Extract the (X, Y) coordinate from the center of the cell holding the provided text.  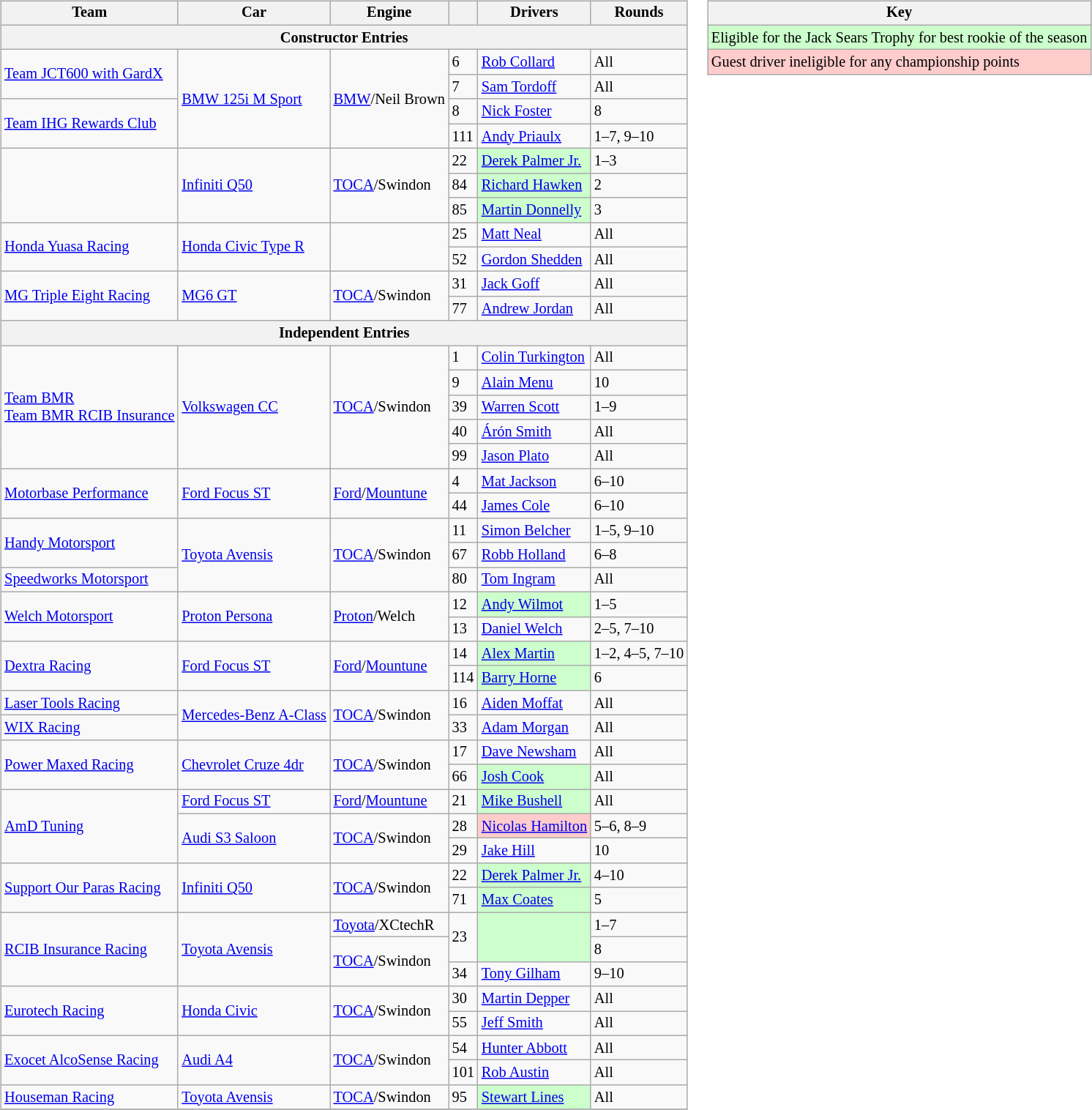
Tony Gilham (534, 974)
Nicolas Hamilton (534, 826)
Mike Bushell (534, 802)
Mercedes-Benz A-Class (253, 715)
Barry Horne (534, 678)
1–5 (639, 604)
31 (463, 284)
1–3 (639, 161)
Audi S3 Saloon (253, 838)
12 (463, 604)
7 (463, 87)
Andrew Jordan (534, 309)
5 (639, 900)
Laser Tools Racing (89, 703)
Simon Belcher (534, 530)
RCIB Insurance Racing (89, 949)
Andy Wilmot (534, 604)
11 (463, 530)
9 (463, 382)
80 (463, 580)
Constructor Entries (344, 37)
Power Maxed Racing (89, 764)
Welch Motorsport (89, 617)
Alain Menu (534, 382)
25 (463, 235)
Robb Holland (534, 555)
Guest driver ineligible for any championship points (899, 62)
95 (463, 1098)
77 (463, 309)
1–5, 9–10 (639, 530)
Honda Yuasa Racing (89, 247)
Jeff Smith (534, 1024)
6–8 (639, 555)
Aiden Moffat (534, 703)
James Cole (534, 506)
3 (639, 210)
40 (463, 432)
5–6, 8–9 (639, 826)
Rounds (639, 13)
Team JCT600 with GardX (89, 75)
14 (463, 654)
Max Coates (534, 900)
2–5, 7–10 (639, 629)
Stewart Lines (534, 1098)
Adam Morgan (534, 728)
Engine (389, 13)
Honda Civic (253, 1010)
67 (463, 555)
Motorbase Performance (89, 493)
Team (89, 13)
54 (463, 1048)
Drivers (534, 13)
Houseman Racing (89, 1098)
13 (463, 629)
Independent Entries (344, 333)
Toyota/XCtechR (389, 925)
Andy Priaulx (534, 136)
Team BMRTeam BMR RCIB Insurance (89, 407)
114 (463, 678)
WIX Racing (89, 728)
BMW 125i M Sport (253, 100)
Eurotech Racing (89, 1010)
MG6 GT (253, 296)
Árón Smith (534, 432)
71 (463, 900)
55 (463, 1024)
44 (463, 506)
Proton Persona (253, 617)
Audi A4 (253, 1060)
Key (899, 13)
Dextra Racing (89, 666)
Alex Martin (534, 654)
2 (639, 185)
Dave Newsham (534, 752)
Handy Motorsport (89, 542)
85 (463, 210)
52 (463, 259)
9–10 (639, 974)
BMW/Neil Brown (389, 100)
Richard Hawken (534, 185)
21 (463, 802)
Matt Neal (534, 235)
Mat Jackson (534, 481)
Rob Austin (534, 1073)
Martin Depper (534, 999)
Chevrolet Cruze 4dr (253, 764)
Car (253, 13)
23 (463, 937)
1–2, 4–5, 7–10 (639, 654)
Jake Hill (534, 851)
99 (463, 456)
Speedworks Motorsport (89, 580)
Martin Donnelly (534, 210)
1–9 (639, 407)
1–7, 9–10 (639, 136)
29 (463, 851)
Volkswagen CC (253, 407)
84 (463, 185)
1 (463, 358)
Rob Collard (534, 62)
Jason Plato (534, 456)
Tom Ingram (534, 580)
34 (463, 974)
Honda Civic Type R (253, 247)
Exocet AlcoSense Racing (89, 1060)
Proton/Welch (389, 617)
Daniel Welch (534, 629)
MG Triple Eight Racing (89, 296)
4 (463, 481)
AmD Tuning (89, 826)
Jack Goff (534, 284)
16 (463, 703)
101 (463, 1073)
Support Our Paras Racing (89, 887)
Hunter Abbott (534, 1048)
Josh Cook (534, 777)
66 (463, 777)
Sam Tordoff (534, 87)
111 (463, 136)
28 (463, 826)
39 (463, 407)
Warren Scott (534, 407)
Nick Foster (534, 111)
30 (463, 999)
Team IHG Rewards Club (89, 123)
Colin Turkington (534, 358)
Gordon Shedden (534, 259)
33 (463, 728)
1–7 (639, 925)
17 (463, 752)
Eligible for the Jack Sears Trophy for best rookie of the season (899, 37)
4–10 (639, 876)
